From the cell containing the given text, extract its center point as (X, Y) coordinate. 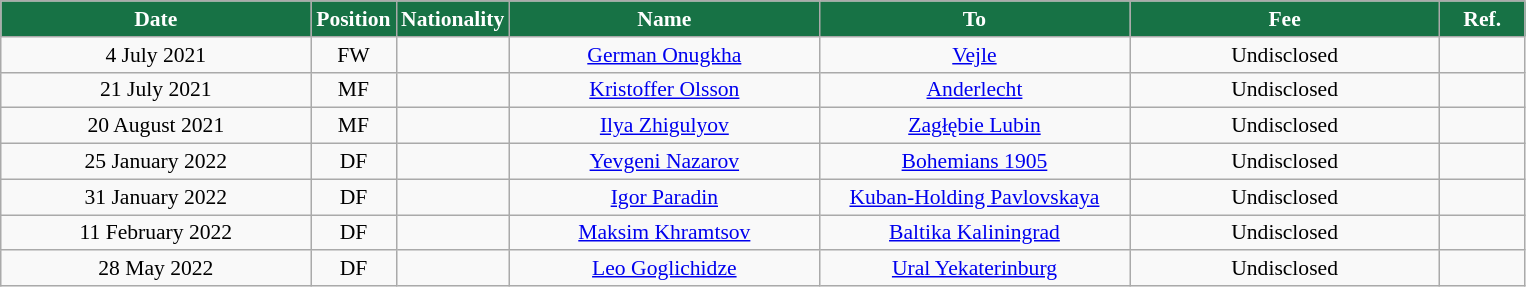
Igor Paradin (664, 197)
20 August 2021 (156, 126)
Leo Goglichidze (664, 269)
Vejle (974, 55)
Zagłębie Lubin (974, 126)
Anderlecht (974, 90)
FW (354, 55)
Kristoffer Olsson (664, 90)
Ref. (1482, 19)
4 July 2021 (156, 55)
Maksim Khramtsov (664, 233)
31 January 2022 (156, 197)
Nationality (452, 19)
21 July 2021 (156, 90)
Name (664, 19)
Yevgeni Nazarov (664, 162)
Kuban-Holding Pavlovskaya (974, 197)
To (974, 19)
Baltika Kaliningrad (974, 233)
28 May 2022 (156, 269)
Bohemians 1905 (974, 162)
11 February 2022 (156, 233)
Fee (1285, 19)
German Onugkha (664, 55)
Position (354, 19)
Date (156, 19)
Ural Yekaterinburg (974, 269)
25 January 2022 (156, 162)
Ilya Zhigulyov (664, 126)
